Identify which cell holds the provided text, then report its (x, y) central coordinate. 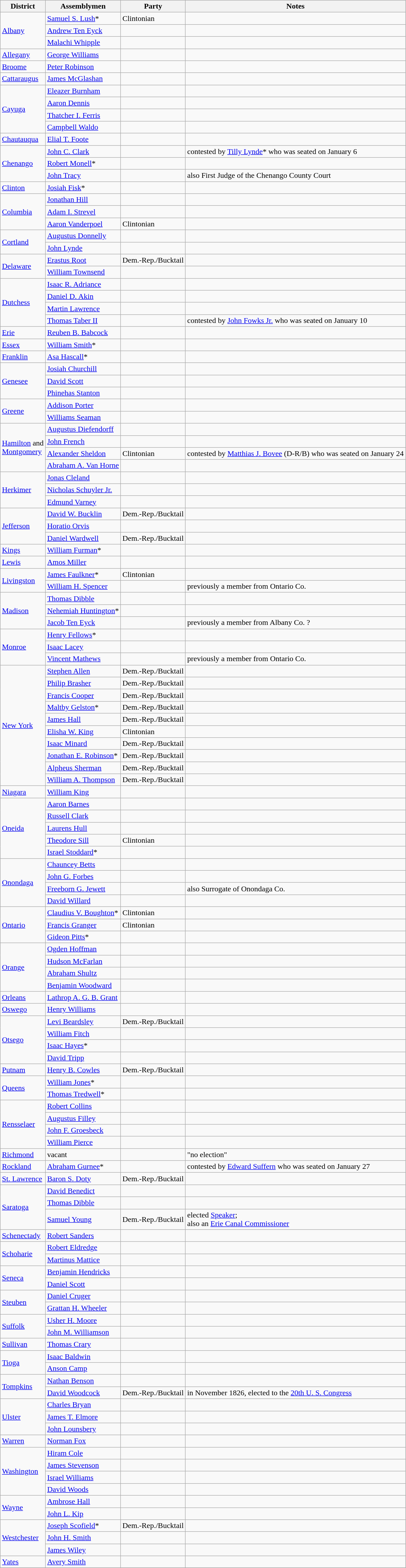
John M. Williamson (83, 1332)
Isaac R. Adriance (83, 284)
Laurens Hull (83, 828)
John C. Clark (83, 151)
John French (83, 441)
District (23, 6)
Benjamin Hendricks (83, 1272)
Malachi Whipple (83, 43)
Philip Brasher (83, 683)
Charles Bryan (83, 1405)
Nathan Benson (83, 1381)
George Williams (83, 55)
Tioga (23, 1363)
"no election" (296, 1155)
previously a member from Albany Co. ? (296, 623)
Francis Cooper (83, 695)
Ontario (23, 925)
Jefferson (23, 526)
contested by Matthias J. Bovee (D-R/B) who was seated on January 24 (296, 453)
Horatio Orvis (83, 526)
Genesee (23, 381)
Daniel Cruger (83, 1296)
Seneca (23, 1278)
Elisha W. King (83, 731)
Daniel Wardwell (83, 538)
Daniel D. Akin (83, 296)
Washington (23, 1471)
Rensselaer (23, 1124)
Warren (23, 1441)
Madison (23, 611)
Cattaraugus (23, 79)
Usher H. Moore (83, 1320)
Campbell Waldo (83, 127)
Suffolk (23, 1326)
Dutchess (23, 302)
Kings (23, 550)
Westchester (23, 1538)
Saratoga (23, 1207)
contested by Tilly Lynde* who was seated on January 6 (296, 151)
Jacob Ten Eyck (83, 623)
Isaac Lacey (83, 647)
New York (23, 725)
Baron S. Doty (83, 1179)
David Tripp (83, 1058)
Augustus Filley (83, 1118)
elected Speaker; also an Erie Canal Commissioner (296, 1219)
Oswego (23, 1009)
Levi Beardsley (83, 1022)
John H. Smith (83, 1538)
Lathrop A. G. B. Grant (83, 997)
Martinus Mattice (83, 1260)
Robert Collins (83, 1106)
David Benedict (83, 1191)
James T. Elmore (83, 1417)
Allegany (23, 55)
also Surrogate of Onondaga Co. (296, 888)
John Lounsbery (83, 1429)
David Willard (83, 901)
Russell Clark (83, 816)
William Jones* (83, 1082)
Asa Hascall* (83, 357)
Cortland (23, 242)
Gideon Pitts* (83, 937)
also First Judge of the Chenango County Court (296, 176)
Ulster (23, 1417)
Erastus Root (83, 260)
Sullivan (23, 1344)
Robert Sanders (83, 1236)
Lewis (23, 562)
Jonathan E. Robinson* (83, 756)
Orange (23, 967)
Benjamin Woodward (83, 985)
Francis Granger (83, 925)
Elial T. Foote (83, 139)
in November 1826, elected to the 20th U. S. Congress (296, 1393)
David Scott (83, 381)
Abraham A. Van Horne (83, 466)
Tompkins (23, 1387)
Samuel Young (83, 1219)
Israel Williams (83, 1477)
Josiah Churchill (83, 369)
Henry Fellows* (83, 635)
Rockland (23, 1167)
Israel Stoddard* (83, 852)
Vincent Mathews (83, 659)
Hamilton and Montgomery (23, 447)
John L. Kip (83, 1514)
James McGlashan (83, 79)
Essex (23, 345)
Aaron Dennis (83, 103)
James Stevenson (83, 1465)
Thatcher I. Ferris (83, 115)
David Woods (83, 1489)
John Tracy (83, 176)
Amos Miller (83, 562)
David W. Bucklin (83, 514)
Thomas Crary (83, 1344)
Schoharie (23, 1254)
Claudius V. Boughton* (83, 913)
William Fitch (83, 1034)
Onondaga (23, 882)
William Smith* (83, 345)
Isaac Baldwin (83, 1357)
Adam I. Strevel (83, 212)
William Townsend (83, 272)
James Hall (83, 719)
Eleazer Burnham (83, 91)
vacant (83, 1155)
Thomas Taber II (83, 320)
Avery Smith (83, 1562)
Nicholas Schuyler Jr. (83, 490)
Cayuga (23, 109)
Aaron Vanderpoel (83, 224)
Henry B. Cowles (83, 1070)
Herkimer (23, 490)
Abraham Shultz (83, 973)
Richmond (23, 1155)
Daniel Scott (83, 1284)
James Wiley (83, 1550)
Assemblymen (83, 6)
Ogden Hoffman (83, 949)
Clinton (23, 188)
Queens (23, 1088)
Andrew Ten Eyck (83, 30)
Addison Porter (83, 405)
Putnam (23, 1070)
William King (83, 792)
Isaac Minard (83, 744)
Martin Lawrence (83, 308)
Party (153, 6)
Jonathan Hill (83, 200)
Wayne (23, 1507)
Yates (23, 1562)
Augustus Donnelly (83, 236)
Hudson McFarlan (83, 961)
Columbia (23, 212)
David Woodcock (83, 1393)
Alpheus Sherman (83, 768)
Notes (296, 6)
Erie (23, 332)
Monroe (23, 647)
Nehemiah Huntington* (83, 611)
Grattan H. Wheeler (83, 1308)
Isaac Hayes* (83, 1046)
Albany (23, 30)
Freeborn G. Jewett (83, 888)
Anson Camp (83, 1369)
Thomas Tredwell* (83, 1094)
Oneida (23, 828)
Robert Eldredge (83, 1248)
Williams Seaman (83, 417)
contested by Edward Suffern who was seated on January 27 (296, 1167)
William A. Thompson (83, 780)
William H. Spencer (83, 586)
William Furman* (83, 550)
Greene (23, 411)
Chauncey Betts (83, 864)
Samuel S. Lush* (83, 18)
Broome (23, 67)
Chautauqua (23, 139)
contested by John Fowks Jr. who was seated on January 10 (296, 320)
Orleans (23, 997)
Robert Monell* (83, 164)
John G. Forbes (83, 876)
Edmund Varney (83, 502)
Aaron Barnes (83, 804)
Abraham Gurnee* (83, 1167)
Niagara (23, 792)
Joseph Scofield* (83, 1526)
Alexander Sheldon (83, 453)
Schenectady (23, 1236)
Delaware (23, 266)
Livingston (23, 580)
Theodore Sill (83, 840)
St. Lawrence (23, 1179)
William Pierce (83, 1142)
Josiah Fisk* (83, 188)
Jonas Cleland (83, 478)
John Lynde (83, 248)
Hiram Cole (83, 1453)
James Faulkner* (83, 574)
Peter Robinson (83, 67)
Steuben (23, 1302)
Franklin (23, 357)
Norman Fox (83, 1441)
Reuben B. Babcock (83, 332)
Maltby Gelston* (83, 707)
Henry Williams (83, 1009)
Ambrose Hall (83, 1501)
John F. Groesbeck (83, 1130)
Augustus Diefendorff (83, 429)
Otsego (23, 1040)
Phinehas Stanton (83, 393)
Stephen Allen (83, 671)
Chenango (23, 164)
